For the text-containing cell, return its midpoint in [X, Y] coordinate format. 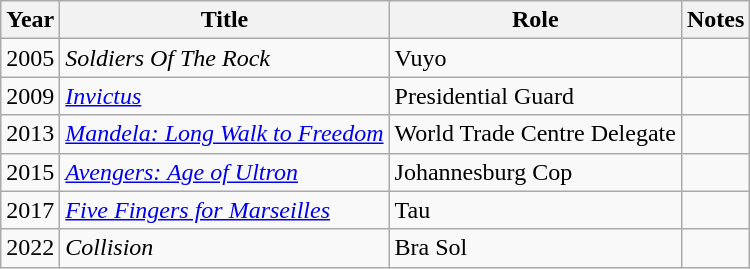
Soldiers Of The Rock [224, 58]
Tau [535, 210]
Mandela: Long Walk to Freedom [224, 134]
2015 [30, 172]
2017 [30, 210]
Title [224, 20]
2022 [30, 248]
Avengers: Age of Ultron [224, 172]
2009 [30, 96]
Johannesburg Cop [535, 172]
Year [30, 20]
World Trade Centre Delegate [535, 134]
Invictus [224, 96]
Collision [224, 248]
Presidential Guard [535, 96]
Notes [715, 20]
Vuyo [535, 58]
Bra Sol [535, 248]
Role [535, 20]
2005 [30, 58]
Five Fingers for Marseilles [224, 210]
2013 [30, 134]
